Identify which cell holds the provided text, then report its [x, y] central coordinate. 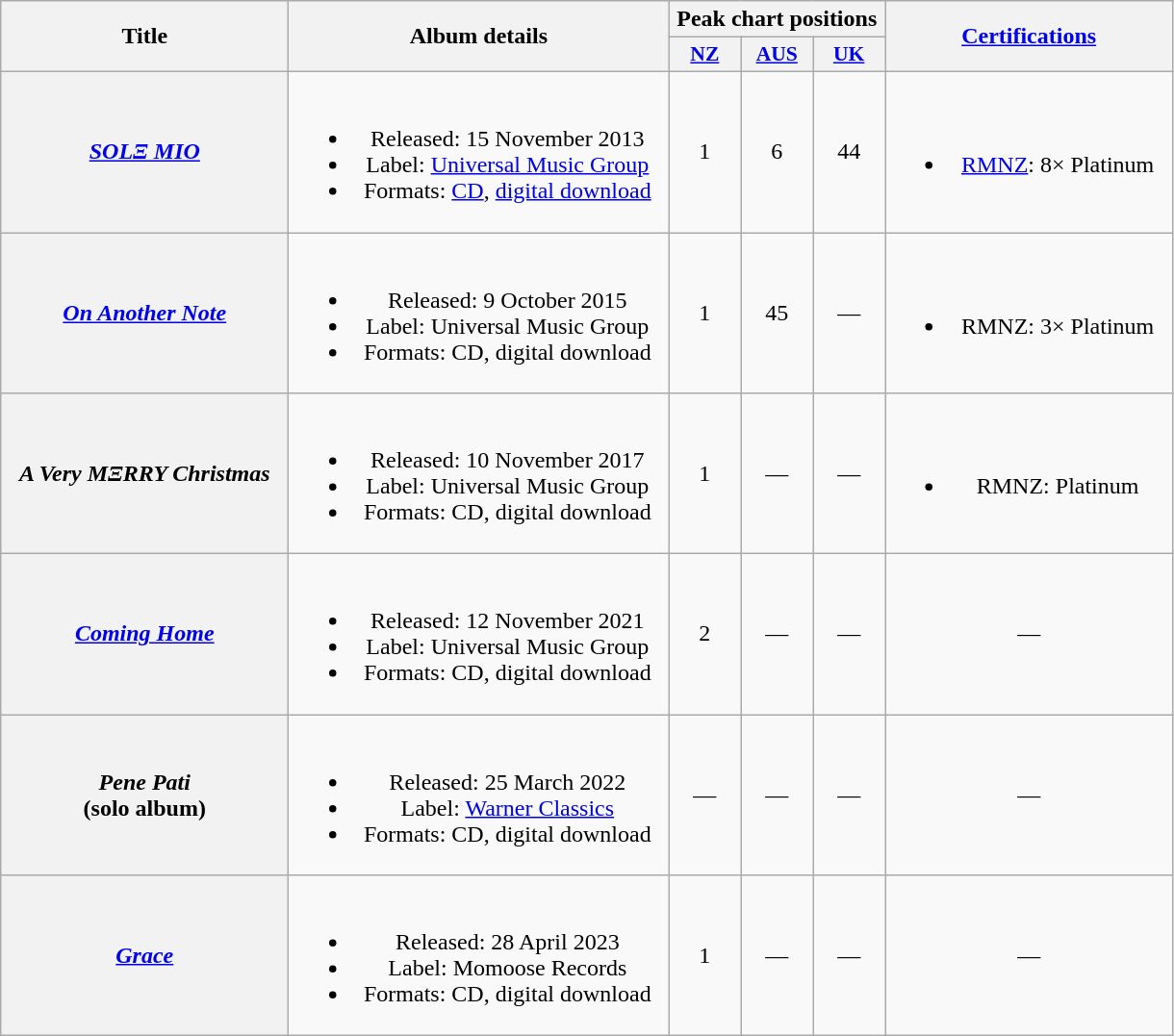
Album details [479, 37]
Released: 10 November 2017Label: Universal Music GroupFormats: CD, digital download [479, 473]
Pene Pati(solo album) [144, 795]
RMNZ: Platinum [1030, 473]
On Another Note [144, 314]
Released: 15 November 2013Label: Universal Music GroupFormats: CD, digital download [479, 152]
2 [704, 635]
A Very MΞRRY Christmas [144, 473]
Released: 12 November 2021Label: Universal Music GroupFormats: CD, digital download [479, 635]
Grace [144, 956]
Certifications [1030, 37]
Released: 28 April 2023Label: Momoose RecordsFormats: CD, digital download [479, 956]
Peak chart positions [778, 19]
Released: 9 October 2015Label: Universal Music GroupFormats: CD, digital download [479, 314]
Coming Home [144, 635]
6 [778, 152]
NZ [704, 55]
45 [778, 314]
UK [849, 55]
AUS [778, 55]
SOLΞ MIO [144, 152]
RMNZ: 3× Platinum [1030, 314]
44 [849, 152]
RMNZ: 8× Platinum [1030, 152]
Released: 25 March 2022Label: Warner ClassicsFormats: CD, digital download [479, 795]
Title [144, 37]
